Output the [x, y] coordinate of the center of the cell containing the given text.  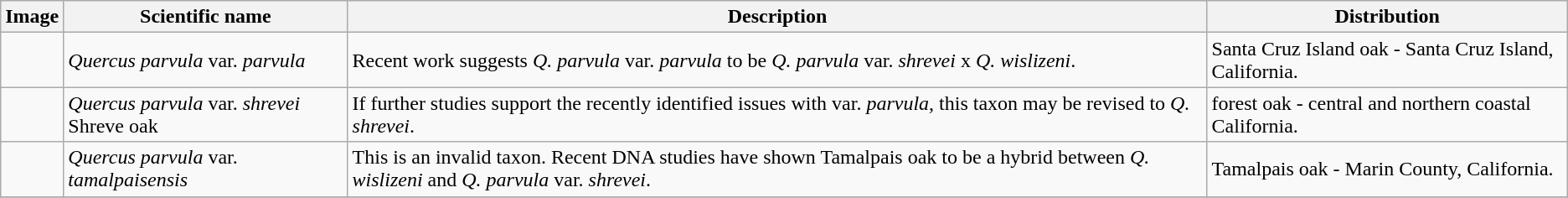
Tamalpais oak - Marin County, California. [1387, 169]
This is an invalid taxon. Recent DNA studies have shown Tamalpais oak to be a hybrid between Q. wislizeni and Q. parvula var. shrevei. [777, 169]
Distribution [1387, 17]
forest oak - central and northern coastal California. [1387, 114]
Description [777, 17]
Recent work suggests Q. parvula var. parvula to be Q. parvula var. shrevei x Q. wislizeni. [777, 60]
Santa Cruz Island oak - Santa Cruz Island, California. [1387, 60]
Quercus parvula var. tamalpaisensis [206, 169]
Quercus parvula var. parvula [206, 60]
Image [32, 17]
Scientific name [206, 17]
Quercus parvula var. shrevei Shreve oak [206, 114]
If further studies support the recently identified issues with var. parvula, this taxon may be revised to Q. shrevei. [777, 114]
